Determine the [X, Y] coordinate at the center of the cell enclosing the given text.  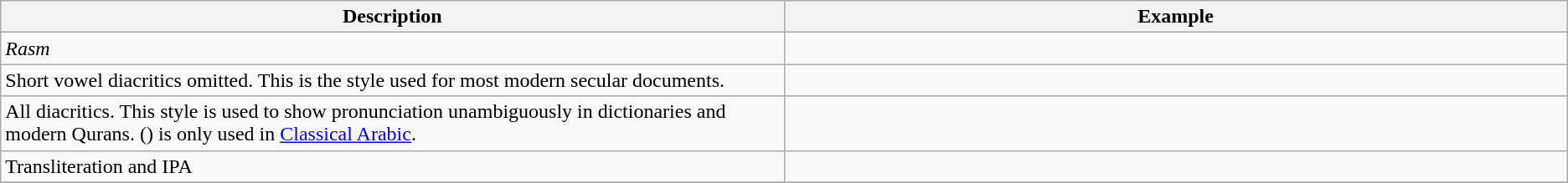
Transliteration and IPA [392, 166]
Example [1176, 17]
Short vowel diacritics omitted. This is the style used for most modern secular documents. [392, 80]
Rasm [392, 48]
All diacritics. This style is used to show pronunciation unambiguously in dictionaries and modern Qurans. () is only used in Classical Arabic. [392, 124]
Description [392, 17]
